For the text-containing cell, return its midpoint in (X, Y) coordinate format. 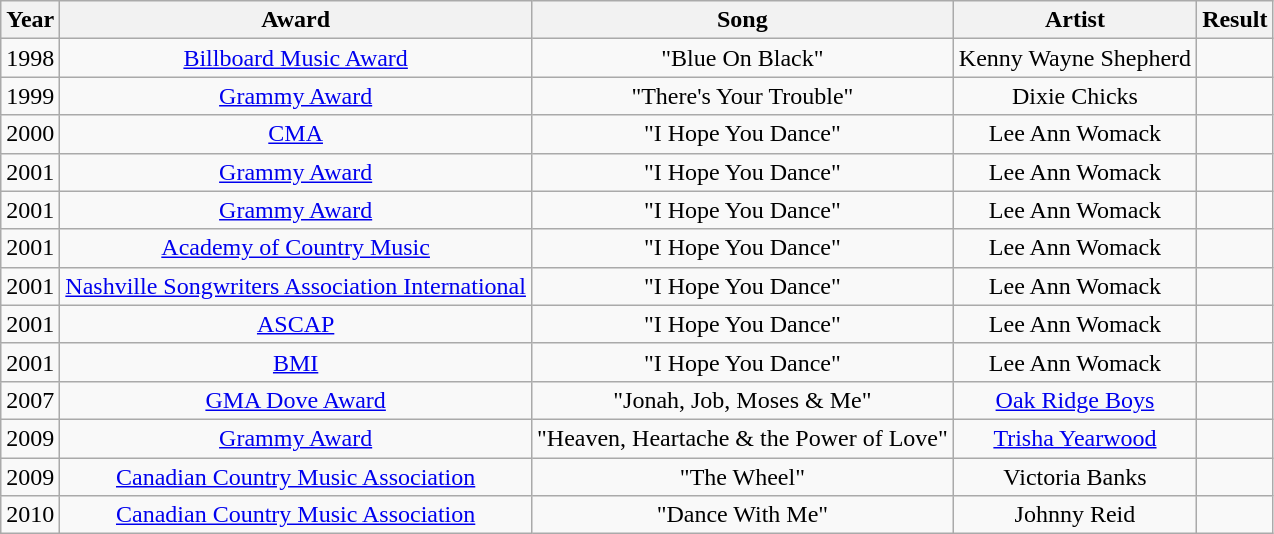
Academy of Country Music (296, 248)
"Blue On Black" (742, 58)
Award (296, 20)
Song (742, 20)
2000 (30, 134)
Johnny Reid (1074, 515)
Nashville Songwriters Association International (296, 286)
Artist (1074, 20)
"Dance With Me" (742, 515)
Billboard Music Award (296, 58)
"There's Your Trouble" (742, 96)
Result (1235, 20)
Dixie Chicks (1074, 96)
1999 (30, 96)
Victoria Banks (1074, 477)
BMI (296, 362)
Kenny Wayne Shepherd (1074, 58)
CMA (296, 134)
Year (30, 20)
Trisha Yearwood (1074, 438)
2010 (30, 515)
1998 (30, 58)
"Heaven, Heartache & the Power of Love" (742, 438)
ASCAP (296, 324)
Oak Ridge Boys (1074, 400)
"The Wheel" (742, 477)
2007 (30, 400)
GMA Dove Award (296, 400)
"Jonah, Job, Moses & Me" (742, 400)
